Capture the cell that displays the provided text and extract its [x, y] central coordinate. 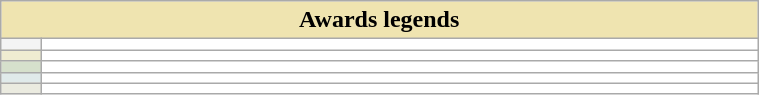
Awards legends [380, 20]
